Capture the cell that displays the provided text and extract its [X, Y] central coordinate. 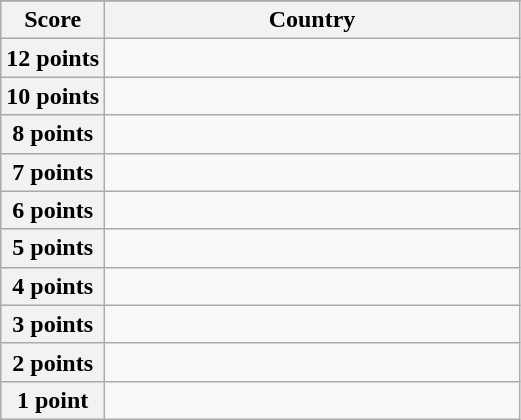
5 points [53, 248]
8 points [53, 134]
6 points [53, 210]
12 points [53, 58]
2 points [53, 362]
Country [312, 20]
7 points [53, 172]
Score [53, 20]
10 points [53, 96]
4 points [53, 286]
1 point [53, 400]
3 points [53, 324]
